Extract the [X, Y] coordinate from the center of the cell holding the provided text.  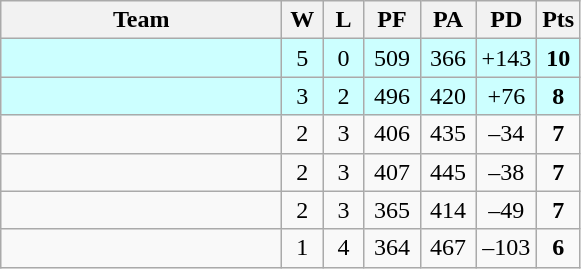
PA [448, 20]
406 [392, 134]
420 [448, 96]
1 [302, 248]
Team [142, 20]
–34 [506, 134]
4 [344, 248]
414 [448, 210]
5 [302, 58]
–49 [506, 210]
467 [448, 248]
509 [392, 58]
Pts [558, 20]
–103 [506, 248]
364 [392, 248]
6 [558, 248]
8 [558, 96]
435 [448, 134]
+76 [506, 96]
445 [448, 172]
496 [392, 96]
W [302, 20]
407 [392, 172]
+143 [506, 58]
PF [392, 20]
–38 [506, 172]
365 [392, 210]
0 [344, 58]
PD [506, 20]
L [344, 20]
366 [448, 58]
10 [558, 58]
